Identify which cell holds the provided text, then report its (x, y) central coordinate. 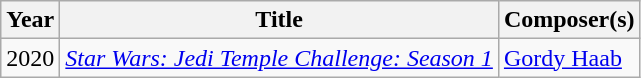
2020 (30, 58)
Star Wars: Jedi Temple Challenge: Season 1 (280, 58)
Composer(s) (569, 20)
Year (30, 20)
Gordy Haab (569, 58)
Title (280, 20)
